Determine the [X, Y] coordinate at the center of the cell enclosing the given text.  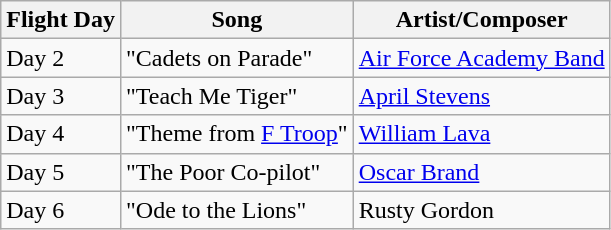
Song [236, 20]
"Ode to the Lions" [236, 210]
"Cadets on Parade" [236, 58]
Artist/Composer [482, 20]
Flight Day [61, 20]
Day 3 [61, 96]
William Lava [482, 134]
"The Poor Co-pilot" [236, 172]
Day 6 [61, 210]
Air Force Academy Band [482, 58]
Day 2 [61, 58]
"Theme from F Troop" [236, 134]
Day 5 [61, 172]
"Teach Me Tiger" [236, 96]
Rusty Gordon [482, 210]
April Stevens [482, 96]
Day 4 [61, 134]
Oscar Brand [482, 172]
